Return (x, y) of the center of cell containing provided text 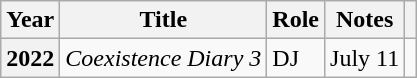
July 11 (365, 58)
Role (296, 20)
Title (164, 20)
Year (30, 20)
2022 (30, 58)
Coexistence Diary 3 (164, 58)
DJ (296, 58)
Notes (365, 20)
